From the cell containing the given text, extract its center point as (X, Y) coordinate. 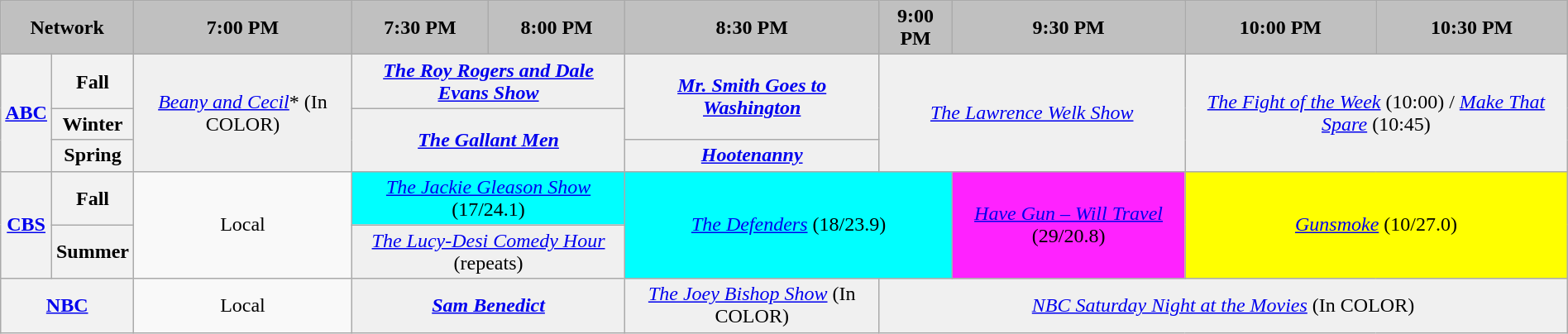
The Lawrence Welk Show (1032, 112)
9:00 PM (916, 28)
Summer (93, 251)
ABC (26, 112)
The Lucy-Desi Comedy Hour (repeats) (488, 251)
NBC (68, 306)
Winter (93, 124)
Spring (93, 155)
Network (68, 28)
8:00 PM (557, 28)
10:00 PM (1280, 28)
Gunsmoke (10/27.0) (1376, 225)
9:30 PM (1068, 28)
8:30 PM (753, 28)
Beany and Cecil* (In COLOR) (243, 112)
The Roy Rogers and Dale Evans Show (488, 81)
7:30 PM (420, 28)
The Joey Bishop Show (In COLOR) (753, 306)
Mr. Smith Goes to Washington (753, 98)
The Gallant Men (488, 140)
The Defenders (18/23.9) (789, 225)
CBS (26, 225)
NBC Saturday Night at the Movies (In COLOR) (1224, 306)
7:00 PM (243, 28)
Sam Benedict (488, 306)
The Jackie Gleason Show (17/24.1) (488, 198)
10:30 PM (1472, 28)
Hootenanny (753, 155)
The Fight of the Week (10:00) / Make That Spare (10:45) (1376, 112)
Have Gun – Will Travel (29/20.8) (1068, 225)
